Detect which cell encompasses the target text, then output its (X, Y) center coordinate. 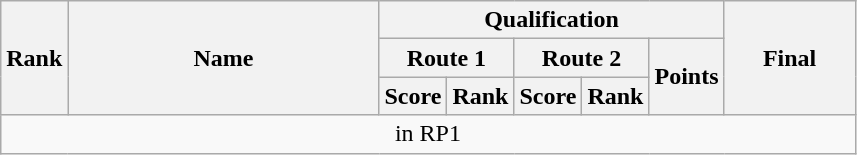
Points (686, 77)
Qualification (552, 20)
Name (224, 58)
Final (790, 58)
Route 1 (446, 58)
in RP1 (428, 134)
Route 2 (582, 58)
